Pinpoint the cell where the given text exists, returning its (x, y) midpoint coordinate. 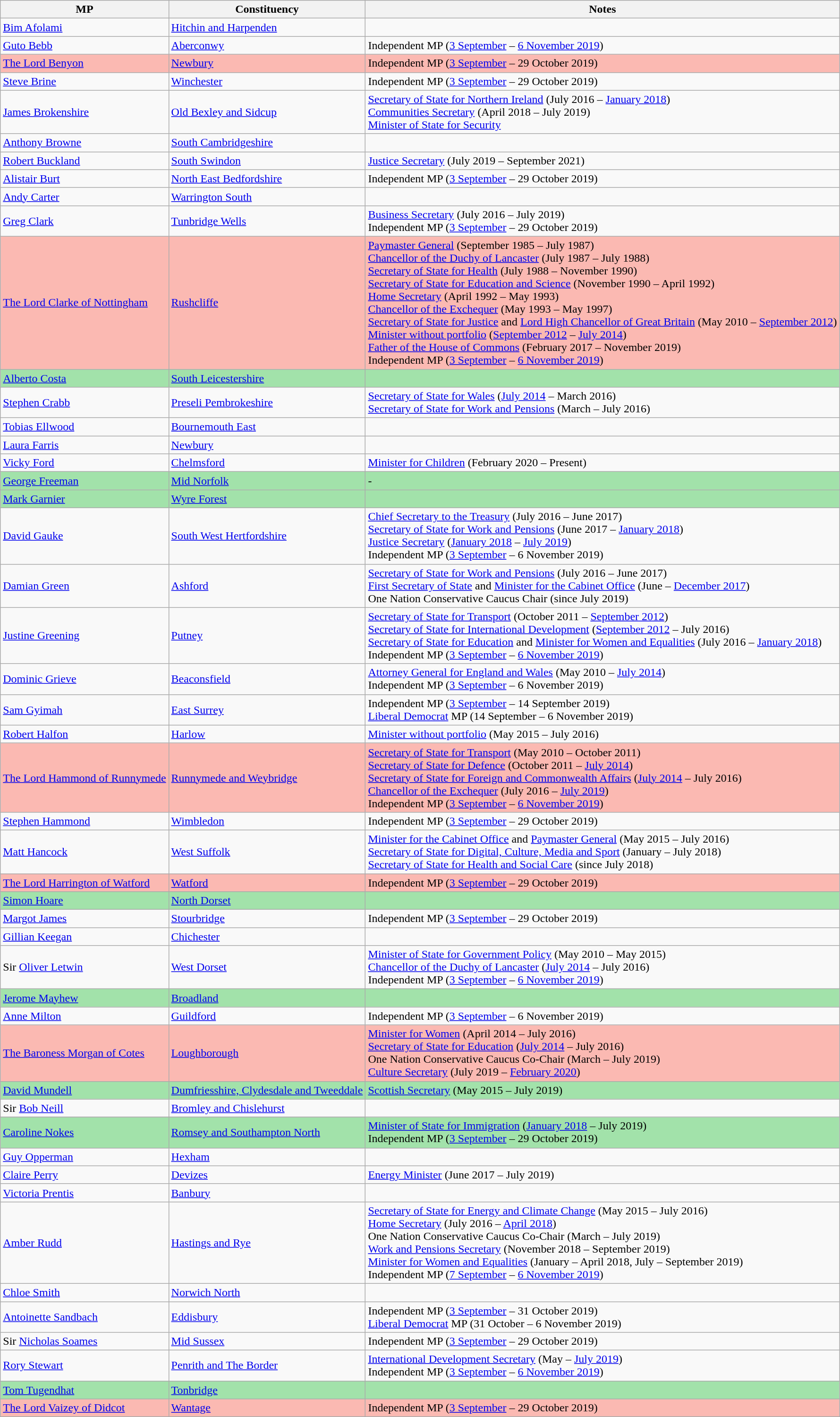
Mark Garnier (85, 499)
Warrington South (267, 196)
Hastings and Rye (267, 1242)
Gillian Keegan (85, 937)
Independent MP (3 September – 14 September 2019)Liberal Democrat MP (14 September – 6 November 2019) (602, 709)
Sir Oliver Letwin (85, 967)
Secretary of State for Wales (July 2014 – March 2016)Secretary of State for Work and Pensions (March – July 2016) (602, 402)
Bromley and Chislehurst (267, 1108)
Sam Gyimah (85, 709)
Stephen Hammond (85, 821)
Ashford (267, 586)
Stourbridge (267, 919)
Simon Hoare (85, 901)
Victoria Prentis (85, 1193)
Sir Bob Neill (85, 1108)
Norwich North (267, 1292)
Eddisbury (267, 1317)
David Mundell (85, 1090)
George Freeman (85, 481)
East Surrey (267, 709)
Vicky Ford (85, 463)
The Lord Benyon (85, 63)
Guildford (267, 1016)
Justine Greening (85, 636)
North Dorset (267, 901)
Wimbledon (267, 821)
- (602, 481)
The Baroness Morgan of Cotes (85, 1053)
Romsey and Southampton North (267, 1133)
David Gauke (85, 536)
Constituency (267, 9)
Penrith and The Border (267, 1366)
Tom Tugendhat (85, 1390)
Stephen Crabb (85, 402)
South Leicestershire (267, 378)
Robert Buckland (85, 161)
Attorney General for England and Wales (May 2010 – July 2014)Independent MP (3 September – 6 November 2019) (602, 679)
Banbury (267, 1193)
Guto Bebb (85, 45)
Tobias Ellwood (85, 427)
The Lord Hammond of Runnymede (85, 777)
Rushcliffe (267, 302)
James Brokenshire (85, 112)
Notes (602, 9)
Loughborough (267, 1053)
Matt Hancock (85, 852)
Dumfriesshire, Clydesdale and Tweeddale (267, 1090)
Bim Afolami (85, 27)
Antoinette Sandbach (85, 1317)
Chichester (267, 937)
Wantage (267, 1408)
Preseli Pembrokeshire (267, 402)
Minister without portfolio (May 2015 – July 2016) (602, 734)
South Cambridgeshire (267, 143)
Amber Rudd (85, 1242)
International Development Secretary (May – July 2019)Independent MP (3 September – 6 November 2019) (602, 1366)
Rory Stewart (85, 1366)
South West Hertfordshire (267, 536)
Robert Halfon (85, 734)
Bournemouth East (267, 427)
Andy Carter (85, 196)
South Swindon (267, 161)
The Lord Clarke of Nottingham (85, 302)
The Lord Vaizey of Didcot (85, 1408)
Winchester (267, 81)
Harlow (267, 734)
Hitchin and Harpenden (267, 27)
Secretary of State for Northern Ireland (July 2016 – January 2018)Communities Secretary (April 2018 – July 2019)Minister of State for Security (602, 112)
Caroline Nokes (85, 1133)
Alistair Burt (85, 179)
Minister of State for Immigration (January 2018 – July 2019)Independent MP (3 September – 29 October 2019) (602, 1133)
Tonbridge (267, 1390)
Old Bexley and Sidcup (267, 112)
Laura Farris (85, 445)
Energy Minister (June 2017 – July 2019) (602, 1175)
Aberconwy (267, 45)
Anne Milton (85, 1016)
Beaconsfield (267, 679)
Independent MP (3 September – 31 October 2019)Liberal Democrat MP (31 October – 6 November 2019) (602, 1317)
Damian Green (85, 586)
Guy Opperman (85, 1157)
Runnymede and Weybridge (267, 777)
Chelmsford (267, 463)
North East Bedfordshire (267, 179)
Tunbridge Wells (267, 221)
Watford (267, 883)
Claire Perry (85, 1175)
Greg Clark (85, 221)
The Lord Harrington of Watford (85, 883)
Broadland (267, 998)
MP (85, 9)
West Suffolk (267, 852)
Justice Secretary (July 2019 – September 2021) (602, 161)
Scottish Secretary (May 2015 – July 2019) (602, 1090)
Business Secretary (July 2016 – July 2019)Independent MP (3 September – 29 October 2019) (602, 221)
Devizes (267, 1175)
Hexham (267, 1157)
Chloe Smith (85, 1292)
Putney (267, 636)
Margot James (85, 919)
Alberto Costa (85, 378)
Wyre Forest (267, 499)
Mid Norfolk (267, 481)
Anthony Browne (85, 143)
Steve Brine (85, 81)
Dominic Grieve (85, 679)
Jerome Mayhew (85, 998)
Mid Sussex (267, 1341)
Sir Nicholas Soames (85, 1341)
West Dorset (267, 967)
Minister for Children (February 2020 – Present) (602, 463)
